Determine the (X, Y) coordinate at the center of the cell enclosing the given text.  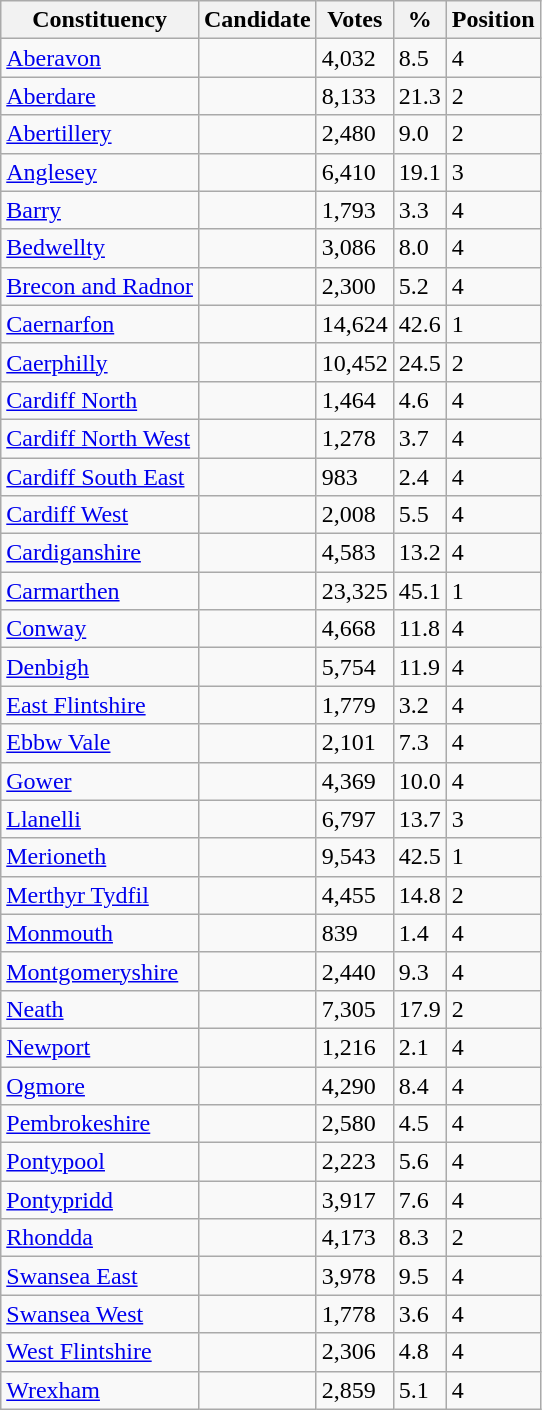
Carmarthen (100, 591)
Position (493, 20)
8.3 (420, 1238)
1,278 (354, 438)
4,369 (354, 781)
5.5 (420, 515)
Pontypridd (100, 1200)
2,580 (354, 1124)
4,668 (354, 629)
2,101 (354, 743)
23,325 (354, 591)
4.6 (420, 400)
2.1 (420, 1047)
Swansea East (100, 1276)
4.5 (420, 1124)
2,480 (354, 134)
Barry (100, 210)
1,793 (354, 210)
1,779 (354, 705)
9.0 (420, 134)
7,305 (354, 1009)
Ogmore (100, 1085)
Constituency (100, 20)
1.4 (420, 933)
2,223 (354, 1162)
Pontypool (100, 1162)
8,133 (354, 96)
3.2 (420, 705)
11.8 (420, 629)
Bedwellty (100, 248)
Anglesey (100, 172)
Gower (100, 781)
19.1 (420, 172)
5.2 (420, 286)
4,290 (354, 1085)
4,583 (354, 553)
Abertillery (100, 134)
Swansea West (100, 1314)
Pembrokeshire (100, 1124)
2,859 (354, 1390)
24.5 (420, 362)
13.2 (420, 553)
17.9 (420, 1009)
% (420, 20)
5,754 (354, 667)
9,543 (354, 857)
4.8 (420, 1352)
3.7 (420, 438)
3.3 (420, 210)
East Flintshire (100, 705)
8.4 (420, 1085)
4,032 (354, 58)
Neath (100, 1009)
Ebbw Vale (100, 743)
3.6 (420, 1314)
West Flintshire (100, 1352)
2,440 (354, 971)
45.1 (420, 591)
4,455 (354, 895)
1,216 (354, 1047)
Newport (100, 1047)
Monmouth (100, 933)
9.5 (420, 1276)
2,306 (354, 1352)
Caerphilly (100, 362)
42.5 (420, 857)
1,778 (354, 1314)
6,797 (354, 819)
Cardiganshire (100, 553)
8.0 (420, 248)
7.3 (420, 743)
Merioneth (100, 857)
3,917 (354, 1200)
11.9 (420, 667)
42.6 (420, 324)
983 (354, 477)
14,624 (354, 324)
1,464 (354, 400)
Cardiff North (100, 400)
21.3 (420, 96)
10,452 (354, 362)
13.7 (420, 819)
Votes (354, 20)
5.6 (420, 1162)
Rhondda (100, 1238)
2.4 (420, 477)
4,173 (354, 1238)
Cardiff West (100, 515)
Cardiff North West (100, 438)
6,410 (354, 172)
Wrexham (100, 1390)
Caernarfon (100, 324)
Candidate (257, 20)
Denbigh (100, 667)
Merthyr Tydfil (100, 895)
3,978 (354, 1276)
Aberavon (100, 58)
Aberdare (100, 96)
5.1 (420, 1390)
Llanelli (100, 819)
Cardiff South East (100, 477)
10.0 (420, 781)
9.3 (420, 971)
Conway (100, 629)
Montgomeryshire (100, 971)
8.5 (420, 58)
14.8 (420, 895)
2,008 (354, 515)
Brecon and Radnor (100, 286)
2,300 (354, 286)
839 (354, 933)
7.6 (420, 1200)
3,086 (354, 248)
